Scan for the cell matching the given text and deliver its [x, y] coordinate at center. 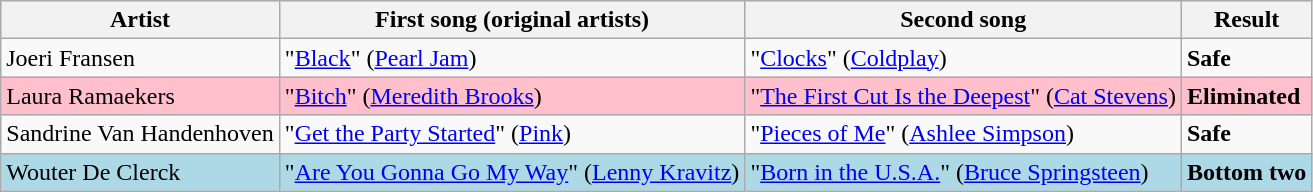
Bottom two [1246, 172]
Laura Ramaekers [140, 96]
"Born in the U.S.A." (Bruce Springsteen) [964, 172]
"Clocks" (Coldplay) [964, 58]
"Black" (Pearl Jam) [512, 58]
"Pieces of Me" (Ashlee Simpson) [964, 134]
Result [1246, 20]
Joeri Fransen [140, 58]
Artist [140, 20]
"Are You Gonna Go My Way" (Lenny Kravitz) [512, 172]
Sandrine Van Handenhoven [140, 134]
First song (original artists) [512, 20]
Wouter De Clerck [140, 172]
"The First Cut Is the Deepest" (Cat Stevens) [964, 96]
Eliminated [1246, 96]
"Bitch" (Meredith Brooks) [512, 96]
"Get the Party Started" (Pink) [512, 134]
Second song [964, 20]
